Detect which cell encompasses the target text, then output its [x, y] center coordinate. 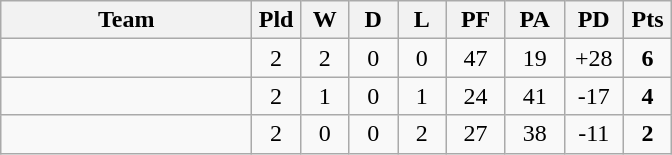
4 [648, 96]
-11 [594, 134]
41 [534, 96]
19 [534, 58]
L [422, 20]
W [324, 20]
Pts [648, 20]
D [374, 20]
6 [648, 58]
Team [126, 20]
PF [476, 20]
24 [476, 96]
Pld [276, 20]
27 [476, 134]
+28 [594, 58]
47 [476, 58]
PA [534, 20]
-17 [594, 96]
PD [594, 20]
38 [534, 134]
